Locate the cell with the specified text and output its (X, Y) center coordinate. 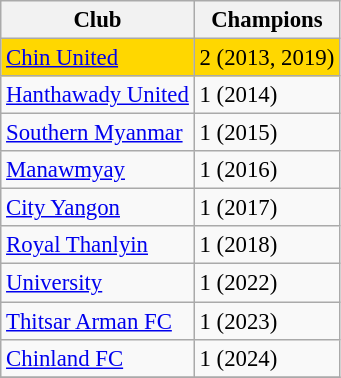
1 (2015) (266, 133)
Thitsar Arman FC (98, 321)
1 (2022) (266, 283)
City Yangon (98, 208)
Manawmyay (98, 170)
Chin United (98, 58)
1 (2014) (266, 95)
University (98, 283)
1 (2016) (266, 170)
1 (2017) (266, 208)
1 (2023) (266, 321)
Hanthawady United (98, 95)
Southern Myanmar (98, 133)
1 (2024) (266, 358)
Chinland FC (98, 358)
Champions (266, 20)
2 (2013, 2019) (266, 58)
Royal Thanlyin (98, 245)
1 (2018) (266, 245)
Club (98, 20)
